Return the [x, y] coordinate for the center point of the cell that contains the specified text.  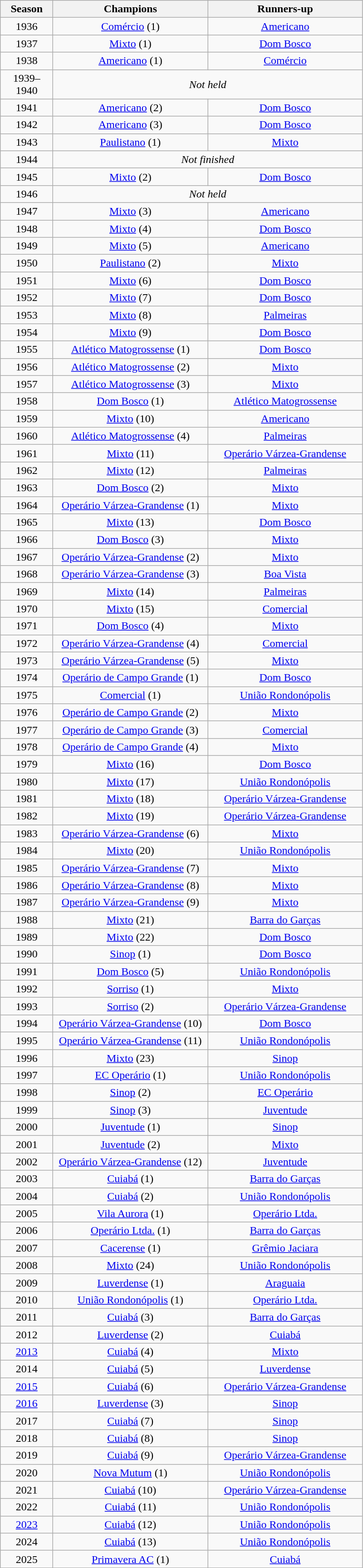
Cuiabá (5) [131, 1369]
Araguaia [285, 1282]
1946 [27, 194]
Nova Mutum (1) [131, 1473]
Mixto (21) [131, 920]
Operário Várzea-Grandense (5) [131, 661]
Luverdense (3) [131, 1404]
Mixto (6) [131, 281]
1964 [27, 505]
Mixto (3) [131, 211]
Juventude (2) [131, 1144]
1941 [27, 108]
Mixto (1) [131, 44]
1958 [27, 401]
1988 [27, 920]
1959 [27, 419]
Runners-up [285, 9]
1999 [27, 1110]
Operário Várzea-Grandense (11) [131, 1040]
1997 [27, 1075]
2020 [27, 1473]
Mixto (2) [131, 177]
Americano (1) [131, 61]
1956 [27, 367]
1937 [27, 44]
EC Operário (1) [131, 1075]
Operário de Campo Grande (4) [131, 747]
Operário Várzea-Grandense (4) [131, 643]
Paulistano (2) [131, 263]
1992 [27, 989]
Cuiabá (10) [131, 1490]
2025 [27, 1559]
1978 [27, 747]
Mixto (23) [131, 1058]
Dom Bosco (5) [131, 971]
1955 [27, 350]
2005 [27, 1213]
Dom Bosco (1) [131, 401]
Season [27, 9]
1996 [27, 1058]
Comercial (1) [131, 695]
1943 [27, 142]
Mixto (24) [131, 1265]
Sorriso (2) [131, 1006]
Comércio [285, 61]
Atlético Matogrossense (3) [131, 384]
Mixto (19) [131, 816]
Sinop (1) [131, 954]
2004 [27, 1196]
1971 [27, 626]
1961 [27, 453]
1952 [27, 298]
1938 [27, 61]
1995 [27, 1040]
2018 [27, 1438]
Operário Várzea-Grandense (12) [131, 1162]
Mixto (10) [131, 419]
1986 [27, 885]
Mixto (22) [131, 937]
Not finished [208, 159]
2021 [27, 1490]
1966 [27, 540]
Vila Aurora (1) [131, 1213]
Cuiabá (7) [131, 1421]
2007 [27, 1248]
1982 [27, 816]
Boa Vista [285, 574]
2000 [27, 1127]
2023 [27, 1524]
1954 [27, 332]
Cuiabá (2) [131, 1196]
1973 [27, 661]
2017 [27, 1421]
Mixto (5) [131, 246]
Cacerense (1) [131, 1248]
Operário de Campo Grande (2) [131, 712]
Americano (2) [131, 108]
1957 [27, 384]
1998 [27, 1093]
1965 [27, 523]
Atlético Matogrossense (2) [131, 367]
Cuiabá (8) [131, 1438]
1942 [27, 125]
Luverdense [285, 1369]
Cuiabá (9) [131, 1455]
Mixto (9) [131, 332]
1963 [27, 488]
1980 [27, 781]
1945 [27, 177]
Operário Várzea-Grandense (9) [131, 902]
Mixto (8) [131, 315]
2003 [27, 1179]
1969 [27, 592]
Luverdense (1) [131, 1282]
2013 [27, 1352]
1939–1940 [27, 84]
Champions [131, 9]
Operário de Campo Grande (3) [131, 730]
1991 [27, 971]
Luverdense (2) [131, 1334]
1976 [27, 712]
Sorriso (1) [131, 989]
EC Operário [285, 1093]
1936 [27, 26]
Mixto (7) [131, 298]
2014 [27, 1369]
Cuiabá (6) [131, 1386]
2022 [27, 1507]
2016 [27, 1404]
Mixto (17) [131, 781]
Cuiabá (3) [131, 1317]
Cuiabá (13) [131, 1542]
Operário Ltda. (1) [131, 1231]
Comércio (1) [131, 26]
1968 [27, 574]
Dom Bosco (4) [131, 626]
2012 [27, 1334]
Mixto (14) [131, 592]
1950 [27, 263]
Operário Várzea-Grandense (2) [131, 557]
Cuiabá (11) [131, 1507]
1972 [27, 643]
2015 [27, 1386]
1970 [27, 609]
1989 [27, 937]
Atlético Matogrossense (4) [131, 436]
Sinop (2) [131, 1093]
1981 [27, 799]
2006 [27, 1231]
2010 [27, 1300]
1984 [27, 851]
Cuiabá (1) [131, 1179]
2019 [27, 1455]
Operário Várzea-Grandense (3) [131, 574]
1987 [27, 902]
Mixto (11) [131, 453]
Operário Várzea-Grandense (1) [131, 505]
1953 [27, 315]
Grêmio Jaciara [285, 1248]
Mixto (15) [131, 609]
1949 [27, 246]
Cuiabá (4) [131, 1352]
Juventude (1) [131, 1127]
2009 [27, 1282]
Mixto (20) [131, 851]
1975 [27, 695]
Americano (3) [131, 125]
Mixto (4) [131, 228]
2001 [27, 1144]
1962 [27, 470]
União Rondonópolis (1) [131, 1300]
Sinop (3) [131, 1110]
Mixto (12) [131, 470]
1977 [27, 730]
1983 [27, 833]
2008 [27, 1265]
Operário Várzea-Grandense (10) [131, 1023]
Operário Várzea-Grandense (6) [131, 833]
1967 [27, 557]
Atlético Matogrossense [285, 401]
Operário Várzea-Grandense (8) [131, 885]
1974 [27, 678]
Primavera AC (1) [131, 1559]
1985 [27, 868]
Dom Bosco (2) [131, 488]
2002 [27, 1162]
1951 [27, 281]
1994 [27, 1023]
1947 [27, 211]
Cuiabá (12) [131, 1524]
Mixto (16) [131, 764]
1993 [27, 1006]
1944 [27, 159]
Operário Várzea-Grandense (7) [131, 868]
1948 [27, 228]
2024 [27, 1542]
1960 [27, 436]
Dom Bosco (3) [131, 540]
Paulistano (1) [131, 142]
Mixto (13) [131, 523]
1979 [27, 764]
2011 [27, 1317]
Atlético Matogrossense (1) [131, 350]
Operário de Campo Grande (1) [131, 678]
Mixto (18) [131, 799]
1990 [27, 954]
